Scan for the cell matching the given text and deliver its [x, y] coordinate at center. 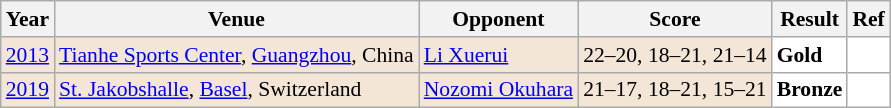
22–20, 18–21, 21–14 [675, 55]
2013 [28, 55]
Score [675, 19]
Year [28, 19]
2019 [28, 90]
Tianhe Sports Center, Guangzhou, China [236, 55]
Li Xuerui [498, 55]
Ref [868, 19]
Result [810, 19]
Gold [810, 55]
St. Jakobshalle, Basel, Switzerland [236, 90]
Opponent [498, 19]
21–17, 18–21, 15–21 [675, 90]
Venue [236, 19]
Nozomi Okuhara [498, 90]
Bronze [810, 90]
